Scan for the cell matching the given text and deliver its (X, Y) coordinate at center. 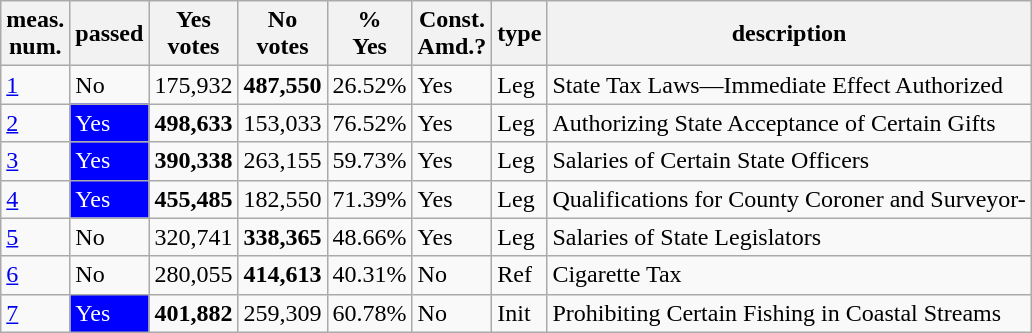
338,365 (282, 237)
48.66% (370, 237)
passed (110, 34)
76.52% (370, 123)
320,741 (194, 237)
40.31% (370, 275)
3 (36, 161)
4 (36, 199)
Authorizing State Acceptance of Certain Gifts (789, 123)
Cigarette Tax (789, 275)
175,932 (194, 85)
Yesvotes (194, 34)
182,550 (282, 199)
5 (36, 237)
153,033 (282, 123)
263,155 (282, 161)
Prohibiting Certain Fishing in Coastal Streams (789, 313)
Novotes (282, 34)
Ref (520, 275)
71.39% (370, 199)
type (520, 34)
498,633 (194, 123)
Init (520, 313)
259,309 (282, 313)
390,338 (194, 161)
2 (36, 123)
Qualifications for County Coroner and Surveyor- (789, 199)
26.52% (370, 85)
Const.Amd.? (452, 34)
59.73% (370, 161)
description (789, 34)
414,613 (282, 275)
7 (36, 313)
487,550 (282, 85)
60.78% (370, 313)
Salaries of State Legislators (789, 237)
State Tax Laws—Immediate Effect Authorized (789, 85)
401,882 (194, 313)
1 (36, 85)
6 (36, 275)
%Yes (370, 34)
280,055 (194, 275)
455,485 (194, 199)
Salaries of Certain State Officers (789, 161)
meas.num. (36, 34)
